Return (x, y) of the center of cell containing provided text 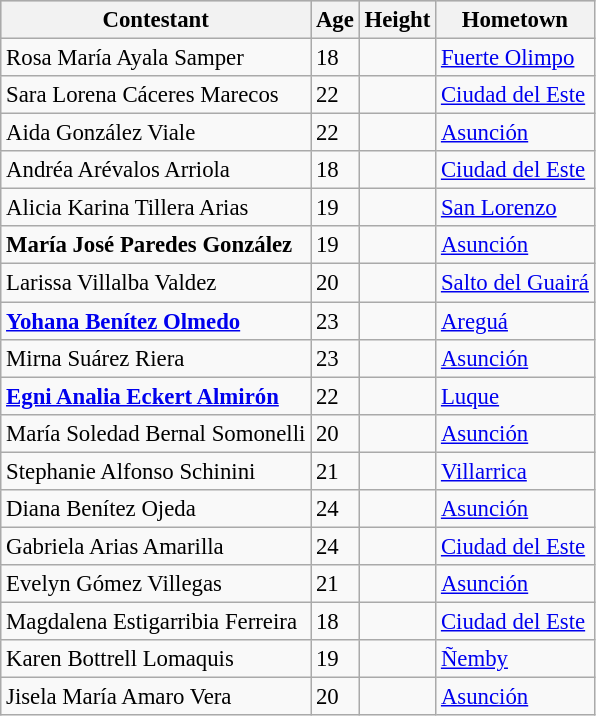
Luque (516, 396)
Mirna Suárez Riera (156, 358)
Ñemby (516, 659)
Karen Bottrell Lomaquis (156, 659)
Contestant (156, 20)
Salto del Guairá (516, 283)
Andréa Arévalos Arriola (156, 170)
Magdalena Estigarribia Ferreira (156, 621)
Villarrica (516, 471)
Gabriela Arias Amarilla (156, 546)
Jisela María Amaro Vera (156, 697)
Sara Lorena Cáceres Marecos (156, 95)
Rosa María Ayala Samper (156, 58)
Diana Benítez Ojeda (156, 509)
Age (336, 20)
Aida González Viale (156, 133)
San Lorenzo (516, 208)
Height (397, 20)
María José Paredes González (156, 245)
Yohana Benítez Olmedo (156, 321)
Fuerte Olimpo (516, 58)
Egni Analia Eckert Almirón (156, 396)
Larissa Villalba Valdez (156, 283)
María Soledad Bernal Somonelli (156, 433)
Stephanie Alfonso Schinini (156, 471)
Alicia Karina Tillera Arias (156, 208)
Hometown (516, 20)
Areguá (516, 321)
Evelyn Gómez Villegas (156, 584)
